Output the (X, Y) coordinate of the center of the cell containing the given text.  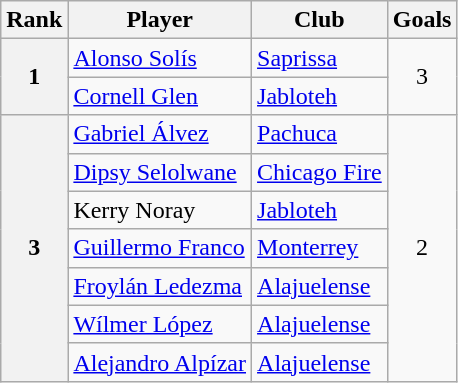
Gabriel Álvez (160, 134)
Chicago Fire (320, 172)
Alejandro Alpízar (160, 362)
Dipsy Selolwane (160, 172)
Guillermo Franco (160, 248)
Wílmer López (160, 324)
2 (422, 248)
Froylán Ledezma (160, 286)
Saprissa (320, 58)
Alonso Solís (160, 58)
Cornell Glen (160, 96)
Club (320, 20)
Monterrey (320, 248)
Player (160, 20)
1 (34, 77)
Pachuca (320, 134)
Rank (34, 20)
Goals (422, 20)
Kerry Noray (160, 210)
